Return (X, Y) of the center of cell containing provided text 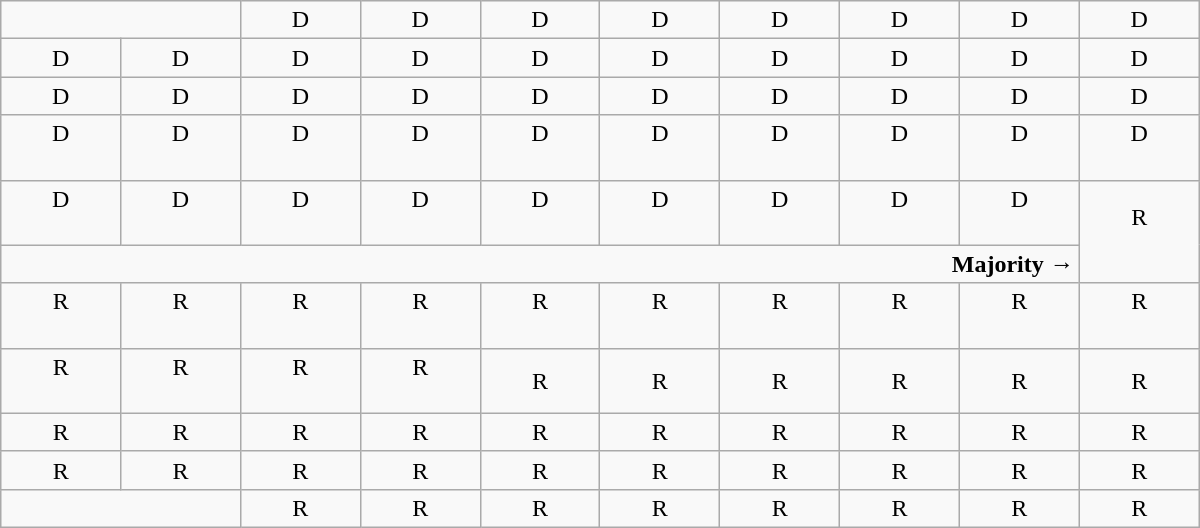
Majority → (540, 264)
